Locate the cell with the specified text and output its [X, Y] center coordinate. 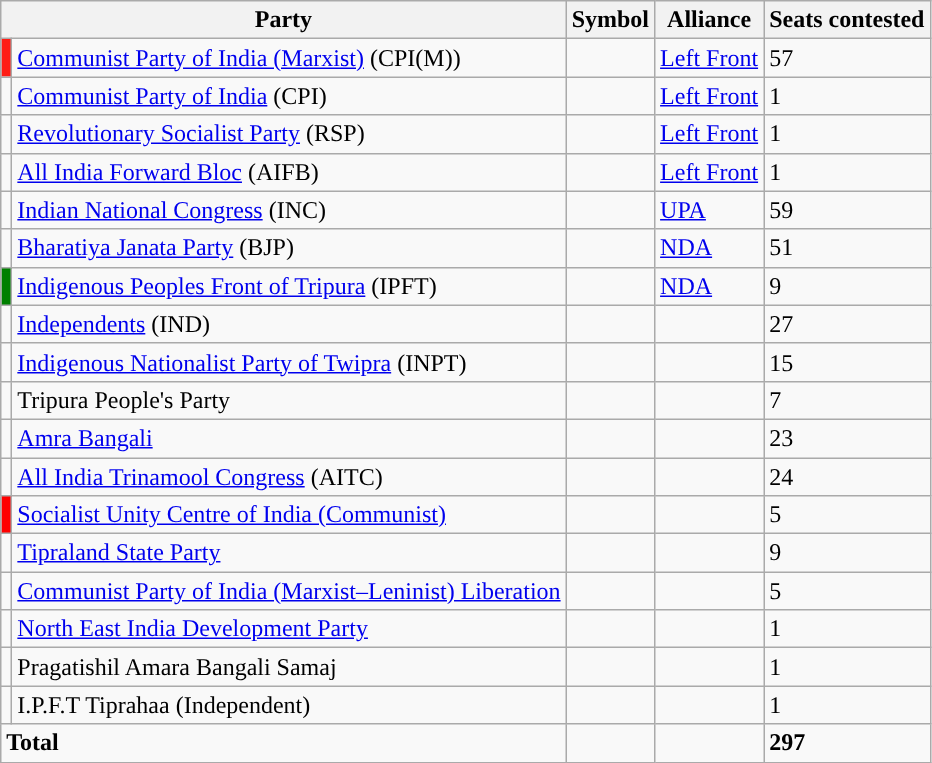
Indian National Congress (INC) [289, 210]
Indigenous Nationalist Party of Twipra (INPT) [289, 362]
Revolutionary Socialist Party (RSP) [289, 134]
Independents (IND) [289, 324]
Communist Party of India (Marxist–Leninist) Liberation [289, 591]
297 [847, 743]
Indigenous Peoples Front of Tripura (IPFT) [289, 286]
24 [847, 477]
57 [847, 58]
All India Forward Bloc (AIFB) [289, 172]
UPA [710, 210]
Pragatishil Amara Bangali Samaj [289, 667]
59 [847, 210]
Alliance [710, 20]
Amra Bangali [289, 438]
North East India Development Party [289, 629]
15 [847, 362]
Tipraland State Party [289, 553]
Tripura People's Party [289, 400]
Socialist Unity Centre of India (Communist) [289, 515]
Seats contested [847, 20]
27 [847, 324]
7 [847, 400]
Communist Party of India (CPI) [289, 96]
Total [284, 743]
All India Trinamool Congress (AITC) [289, 477]
Symbol [610, 20]
Party [284, 20]
23 [847, 438]
Bharatiya Janata Party (BJP) [289, 248]
Communist Party of India (Marxist) (CPI(M)) [289, 58]
51 [847, 248]
I.P.F.T Tiprahaa (Independent) [289, 705]
